From the cell containing the given text, extract its center point as (x, y) coordinate. 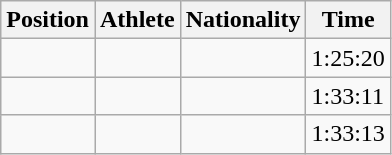
Nationality (243, 20)
Position (48, 20)
Athlete (137, 20)
Time (348, 20)
1:33:11 (348, 96)
1:25:20 (348, 58)
1:33:13 (348, 134)
